Detect which cell encompasses the target text, then output its (x, y) center coordinate. 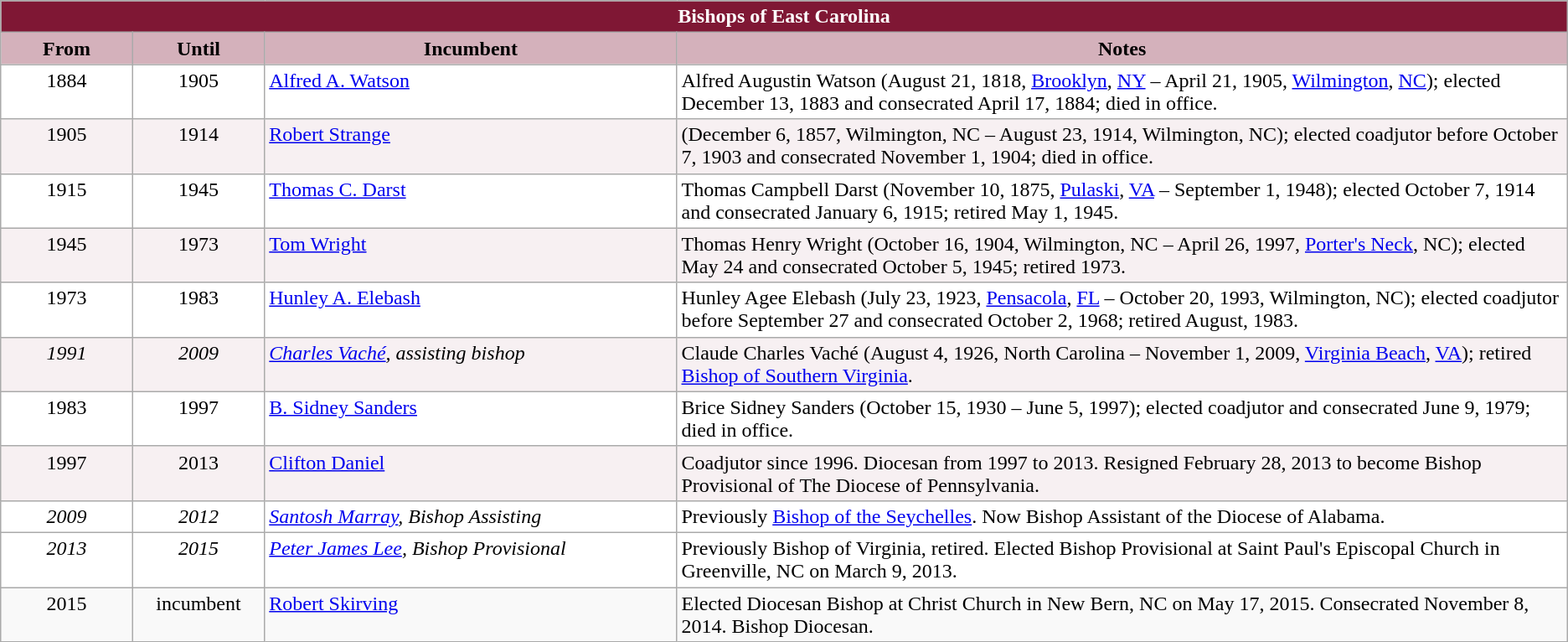
Notes (1122, 49)
Bishops of East Carolina (784, 17)
1914 (199, 146)
Clifton Daniel (471, 473)
Charles Vaché, assisting bishop (471, 364)
B. Sidney Sanders (471, 419)
1884 (67, 92)
Robert Strange (471, 146)
incumbent (199, 614)
Tom Wright (471, 255)
Thomas C. Darst (471, 201)
Brice Sidney Sanders (October 15, 1930 – June 5, 1997); elected coadjutor and consecrated June 9, 1979; died in office. (1122, 419)
Previously Bishop of Virginia, retired. Elected Bishop Provisional at Saint Paul's Episcopal Church in Greenville, NC on March 9, 2013. (1122, 560)
Elected Diocesan Bishop at Christ Church in New Bern, NC on May 17, 2015. Consecrated November 8, 2014. Bishop Diocesan. (1122, 614)
Coadjutor since 1996. Diocesan from 1997 to 2013. Resigned February 28, 2013 to become Bishop Provisional of The Diocese of Pennsylvania. (1122, 473)
1915 (67, 201)
Incumbent (471, 49)
Previously Bishop of the Seychelles. Now Bishop Assistant of the Diocese of Alabama. (1122, 516)
Hunley A. Elebash (471, 310)
Santosh Marray, Bishop Assisting (471, 516)
From (67, 49)
Alfred A. Watson (471, 92)
Until (199, 49)
Robert Skirving (471, 614)
Peter James Lee, Bishop Provisional (471, 560)
1991 (67, 364)
Claude Charles Vaché (August 4, 1926, North Carolina – November 1, 2009, Virginia Beach, VA); retired Bishop of Southern Virginia. (1122, 364)
2012 (199, 516)
